Locate the cell with the specified text and output its (X, Y) center coordinate. 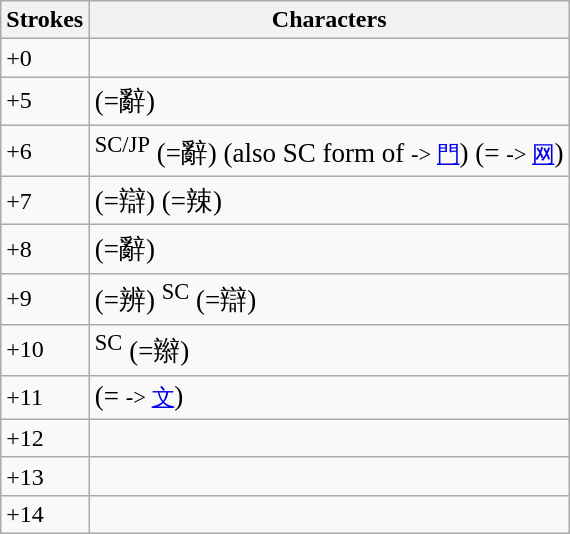
+0 (45, 58)
+9 (45, 298)
+6 (45, 150)
+12 (45, 438)
(=辯) (=辣) (330, 200)
+14 (45, 514)
Characters (330, 20)
+7 (45, 200)
Strokes (45, 20)
SC/JP (=辭) (also SC form of -> 門) (= -> 网) (330, 150)
+5 (45, 101)
+8 (45, 249)
SC (=辮) (330, 350)
(=辨) SC (=辯) (330, 298)
+13 (45, 476)
+11 (45, 398)
(= -> 文) (330, 398)
+10 (45, 350)
